Pinpoint the cell where the given text exists, returning its [X, Y] midpoint coordinate. 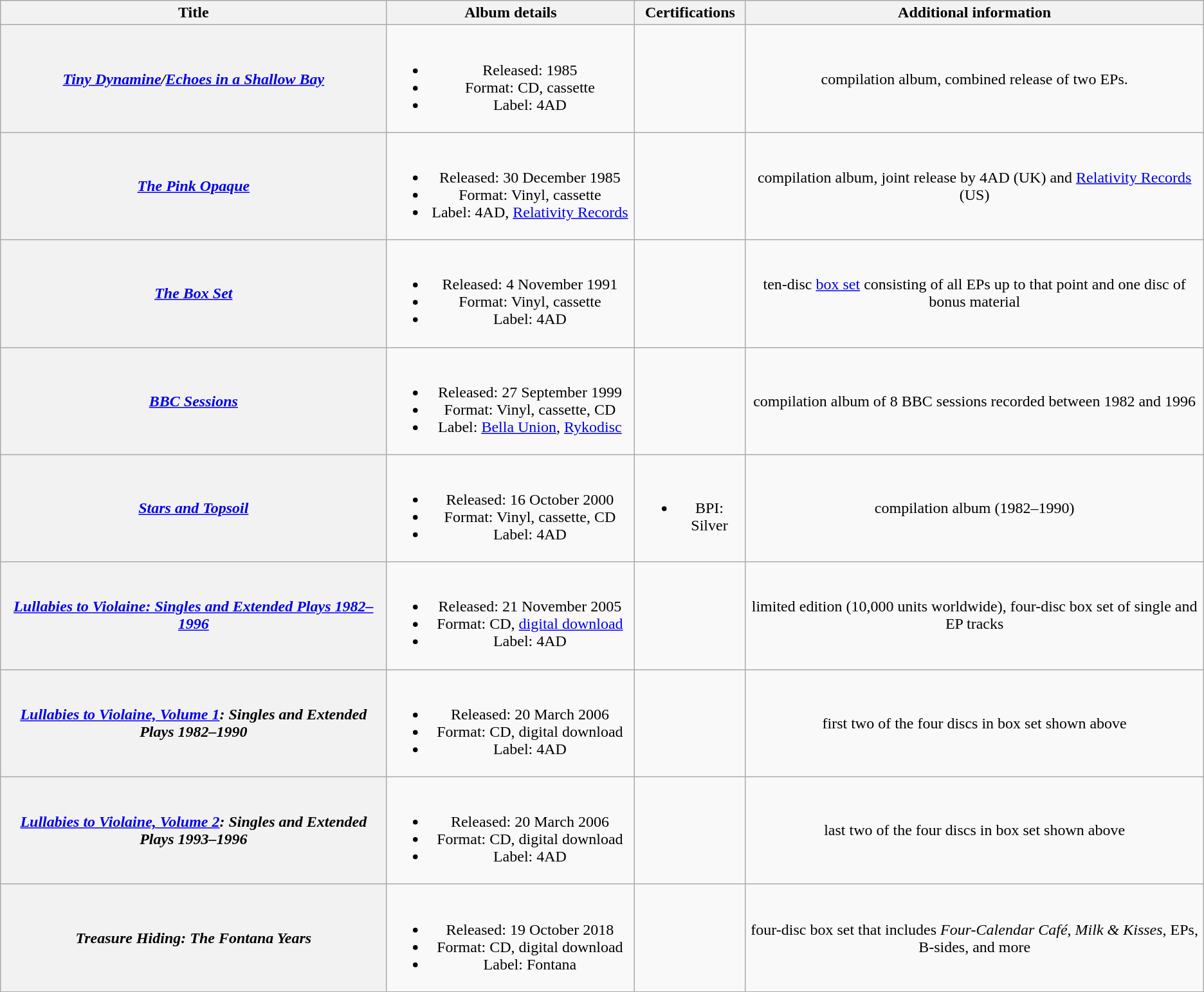
limited edition (10,000 units worldwide), four-disc box set of single and EP tracks [974, 616]
The Box Set [194, 293]
Album details [511, 13]
BPI: Silver [690, 508]
Treasure Hiding: The Fontana Years [194, 937]
Released: 16 October 2000Format: Vinyl, cassette, CDLabel: 4AD [511, 508]
Lullabies to Violaine, Volume 2: Singles and Extended Plays 1993–1996 [194, 831]
Released: 19 October 2018Format: CD, digital downloadLabel: Fontana [511, 937]
Released: 27 September 1999Format: Vinyl, cassette, CDLabel: Bella Union, Rykodisc [511, 401]
Stars and Topsoil [194, 508]
Tiny Dynamine/Echoes in a Shallow Bay [194, 78]
compilation album (1982–1990) [974, 508]
Released: 30 December 1985Format: Vinyl, cassetteLabel: 4AD, Relativity Records [511, 186]
Certifications [690, 13]
four-disc box set that includes Four-Calendar Café, Milk & Kisses, EPs, B-sides, and more [974, 937]
Additional information [974, 13]
compilation album, joint release by 4AD (UK) and Relativity Records (US) [974, 186]
first two of the four discs in box set shown above [974, 723]
compilation album of 8 BBC sessions recorded between 1982 and 1996 [974, 401]
Title [194, 13]
The Pink Opaque [194, 186]
BBC Sessions [194, 401]
Lullabies to Violaine: Singles and Extended Plays 1982–1996 [194, 616]
last two of the four discs in box set shown above [974, 831]
Released: 4 November 1991Format: Vinyl, cassetteLabel: 4AD [511, 293]
Lullabies to Violaine, Volume 1: Singles and Extended Plays 1982–1990 [194, 723]
Released: 1985Format: CD, cassetteLabel: 4AD [511, 78]
compilation album, combined release of two EPs. [974, 78]
Released: 21 November 2005Format: CD, digital downloadLabel: 4AD [511, 616]
ten-disc box set consisting of all EPs up to that point and one disc of bonus material [974, 293]
